Identify which cell holds the provided text, then report its (X, Y) central coordinate. 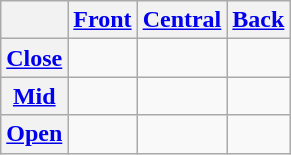
Front (102, 20)
Close (34, 58)
Mid (34, 96)
Back (258, 20)
Central (182, 20)
Open (34, 134)
